Locate the cell with the specified text and output its [X, Y] center coordinate. 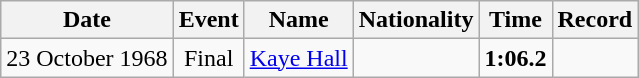
Name [298, 20]
Nationality [416, 20]
23 October 1968 [87, 58]
Final [208, 58]
Kaye Hall [298, 58]
Record [595, 20]
Date [87, 20]
Time [516, 20]
Event [208, 20]
1:06.2 [516, 58]
